Identify which cell holds the provided text, then report its (x, y) central coordinate. 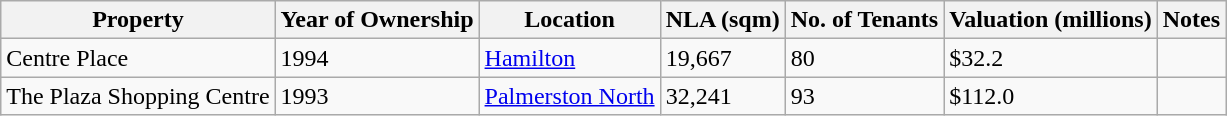
Centre Place (138, 58)
The Plaza Shopping Centre (138, 96)
Palmerston North (570, 96)
93 (864, 96)
80 (864, 58)
Valuation (millions) (1051, 20)
No. of Tenants (864, 20)
Location (570, 20)
$32.2 (1051, 58)
$112.0 (1051, 96)
Year of Ownership (377, 20)
1993 (377, 96)
32,241 (722, 96)
NLA (sqm) (722, 20)
1994 (377, 58)
19,667 (722, 58)
Property (138, 20)
Notes (1191, 20)
Hamilton (570, 58)
